Scan for the cell matching the given text and deliver its [x, y] coordinate at center. 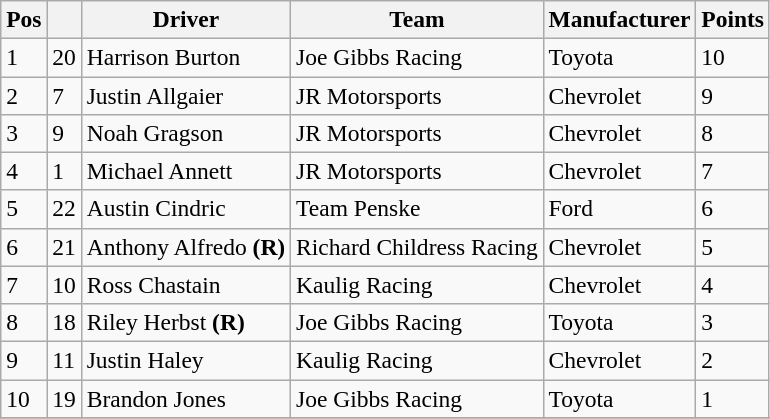
Ross Chastain [186, 285]
Riley Herbst (R) [186, 322]
Driver [186, 19]
21 [64, 247]
Austin Cindric [186, 209]
Richard Childress Racing [417, 247]
Justin Allgaier [186, 95]
19 [64, 398]
Justin Haley [186, 360]
Manufacturer [620, 19]
Team [417, 19]
18 [64, 322]
Anthony Alfredo (R) [186, 247]
Noah Gragson [186, 133]
Michael Annett [186, 171]
Harrison Burton [186, 57]
Points [733, 19]
22 [64, 209]
Ford [620, 209]
20 [64, 57]
Team Penske [417, 209]
11 [64, 360]
Pos [24, 19]
Brandon Jones [186, 398]
